Output the [X, Y] coordinate of the center of the cell containing the given text.  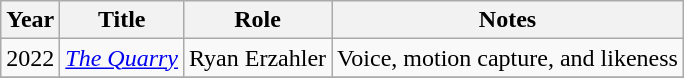
Role [258, 20]
Notes [508, 20]
Voice, motion capture, and likeness [508, 58]
Year [30, 20]
The Quarry [122, 58]
Title [122, 20]
2022 [30, 58]
Ryan Erzahler [258, 58]
